Search for the cell housing the specified text and yield its (x, y) center coordinate. 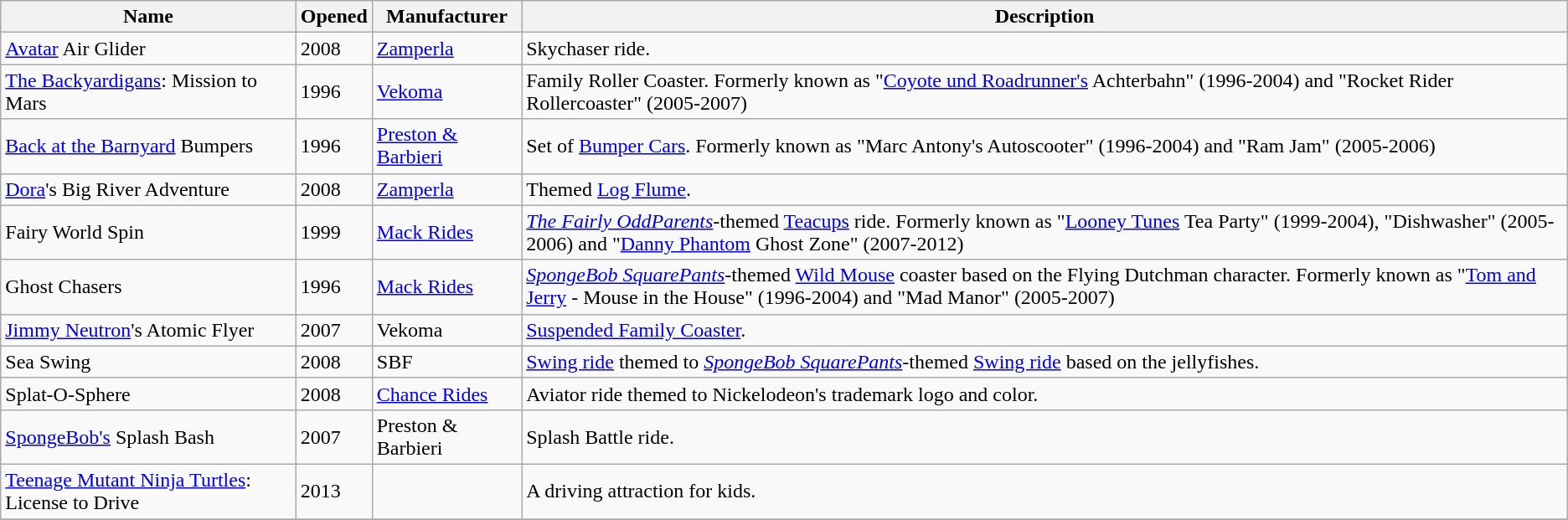
Suspended Family Coaster. (1045, 330)
1999 (333, 233)
SpongeBob's Splash Bash (148, 437)
Aviator ride themed to Nickelodeon's trademark logo and color. (1045, 394)
Name (148, 17)
SBF (446, 362)
Manufacturer (446, 17)
Splash Battle ride. (1045, 437)
Themed Log Flume. (1045, 189)
Swing ride themed to SpongeBob SquarePants-themed Swing ride based on the jellyfishes. (1045, 362)
Sea Swing (148, 362)
The Backyardigans: Mission to Mars (148, 92)
Fairy World Spin (148, 233)
Avatar Air Glider (148, 49)
Opened (333, 17)
Set of Bumper Cars. Formerly known as "Marc Antony's Autoscooter" (1996-2004) and "Ram Jam" (2005-2006) (1045, 146)
Ghost Chasers (148, 286)
Splat-O-Sphere (148, 394)
Skychaser ride. (1045, 49)
Description (1045, 17)
Chance Rides (446, 394)
Jimmy Neutron's Atomic Flyer (148, 330)
Dora's Big River Adventure (148, 189)
Teenage Mutant Ninja Turtles: License to Drive (148, 491)
Family Roller Coaster. Formerly known as "Coyote und Roadrunner's Achterbahn" (1996-2004) and "Rocket Rider Rollercoaster" (2005-2007) (1045, 92)
2013 (333, 491)
A driving attraction for kids. (1045, 491)
Back at the Barnyard Bumpers (148, 146)
